Determine the (X, Y) coordinate at the center of the cell enclosing the given text.  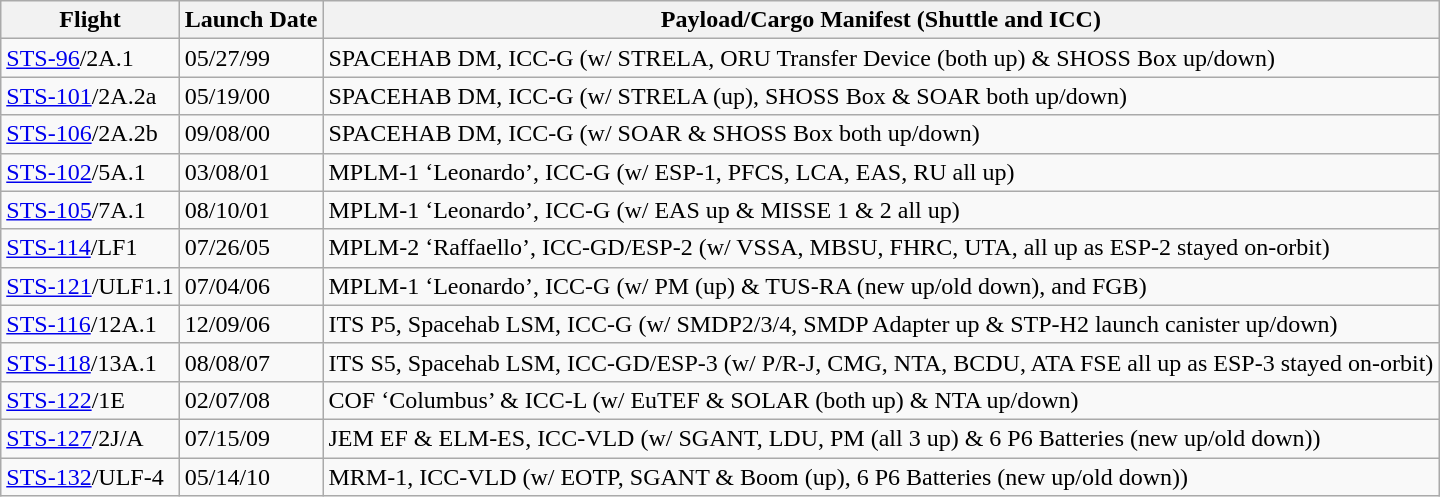
ITS S5, Spacehab LSM, ICC-GD/ESP-3 (w/ P/R-J, CMG, NTA, BCDU, ATA FSE all up as ESP-3 stayed on-orbit) (881, 362)
MRM-1, ICC-VLD (w/ EOTP, SGANT & Boom (up), 6 P6 Batteries (new up/old down)) (881, 477)
05/19/00 (251, 96)
SPACEHAB DM, ICC-G (w/ STRELA (up), SHOSS Box & SOAR both up/down) (881, 96)
MPLM-2 ‘Raffaello’, ICC-GD/ESP-2 (w/ VSSA, MBSU, FHRC, UTA, all up as ESP-2 stayed on-orbit) (881, 248)
MPLM-1 ‘Leonardo’, ICC-G (w/ ESP-1, PFCS, LCA, EAS, RU all up) (881, 172)
STS-102/5A.1 (90, 172)
STS-121/ULF1.1 (90, 286)
STS-127/2J/A (90, 438)
SPACEHAB DM, ICC-G (w/ SOAR & SHOSS Box both up/down) (881, 134)
COF ‘Columbus’ & ICC-L (w/ EuTEF & SOLAR (both up) & NTA up/down) (881, 400)
STS-116/12A.1 (90, 324)
Launch Date (251, 20)
STS-101/2A.2a (90, 96)
07/15/09 (251, 438)
MPLM-1 ‘Leonardo’, ICC-G (w/ PM (up) & TUS-RA (new up/old down), and FGB) (881, 286)
12/09/06 (251, 324)
JEM EF & ELM-ES, ICC-VLD (w/ SGANT, LDU, PM (all 3 up) & 6 P6 Batteries (new up/old down)) (881, 438)
Payload/Cargo Manifest (Shuttle and ICC) (881, 20)
08/08/07 (251, 362)
05/27/99 (251, 58)
STS-118/13A.1 (90, 362)
MPLM-1 ‘Leonardo’, ICC-G (w/ EAS up & MISSE 1 & 2 all up) (881, 210)
STS-105/7A.1 (90, 210)
09/08/00 (251, 134)
02/07/08 (251, 400)
STS-122/1E (90, 400)
STS-132/ULF-4 (90, 477)
05/14/10 (251, 477)
07/26/05 (251, 248)
07/04/06 (251, 286)
STS-114/LF1 (90, 248)
Flight (90, 20)
SPACEHAB DM, ICC-G (w/ STRELA, ORU Transfer Device (both up) & SHOSS Box up/down) (881, 58)
STS-96/2A.1 (90, 58)
STS-106/2A.2b (90, 134)
08/10/01 (251, 210)
ITS P5, Spacehab LSM, ICC-G (w/ SMDP2/3/4, SMDP Adapter up & STP-H2 launch canister up/down) (881, 324)
03/08/01 (251, 172)
